Search for the cell housing the specified text and yield its [x, y] center coordinate. 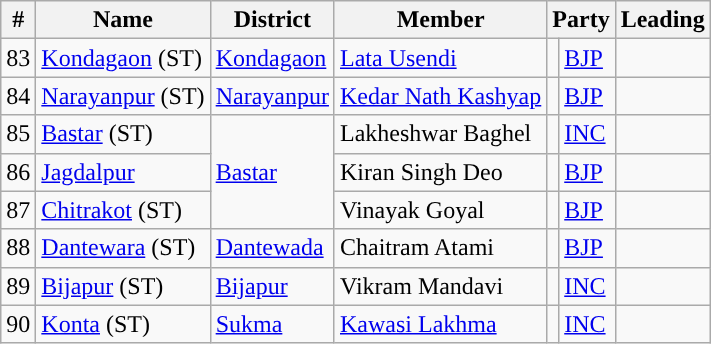
Lata Usendi [440, 58]
Kawasi Lakhma [440, 324]
Name [123, 20]
Party [581, 20]
Vinayak Goyal [440, 210]
Dantewara (ST) [123, 248]
85 [18, 134]
Chaitram Atami [440, 248]
Kiran Singh Deo [440, 172]
Bastar (ST) [123, 134]
Kondagaon [272, 58]
Jagdalpur [123, 172]
Narayanpur (ST) [123, 96]
89 [18, 286]
Lakheshwar Baghel [440, 134]
84 [18, 96]
Chitrakot (ST) [123, 210]
Member [440, 20]
Leading [662, 20]
90 [18, 324]
88 [18, 248]
Kedar Nath Kashyap [440, 96]
Bijapur [272, 286]
Sukma [272, 324]
Vikram Mandavi [440, 286]
Bastar [272, 172]
Kondagaon (ST) [123, 58]
87 [18, 210]
Bijapur (ST) [123, 286]
83 [18, 58]
Konta (ST) [123, 324]
# [18, 20]
Dantewada [272, 248]
86 [18, 172]
District [272, 20]
Narayanpur [272, 96]
